Return [x, y] of the center of cell containing provided text 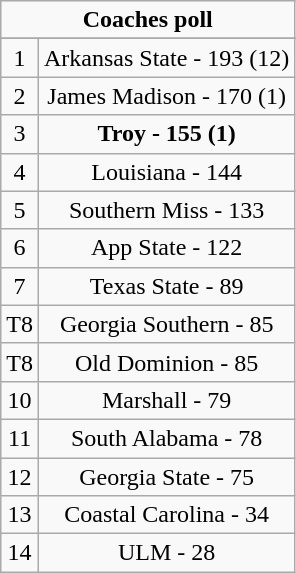
Texas State - 89 [166, 286]
12 [20, 477]
Old Dominion - 85 [166, 362]
Coaches poll [148, 20]
Marshall - 79 [166, 400]
Arkansas State - 193 (12) [166, 58]
Troy - 155 (1) [166, 134]
10 [20, 400]
14 [20, 553]
Coastal Carolina - 34 [166, 515]
Georgia Southern - 85 [166, 324]
13 [20, 515]
Georgia State - 75 [166, 477]
ULM - 28 [166, 553]
Southern Miss - 133 [166, 210]
6 [20, 248]
3 [20, 134]
Louisiana - 144 [166, 172]
5 [20, 210]
James Madison - 170 (1) [166, 96]
1 [20, 58]
2 [20, 96]
11 [20, 438]
4 [20, 172]
South Alabama - 78 [166, 438]
7 [20, 286]
App State - 122 [166, 248]
